Scan for the cell matching the given text and deliver its [X, Y] coordinate at center. 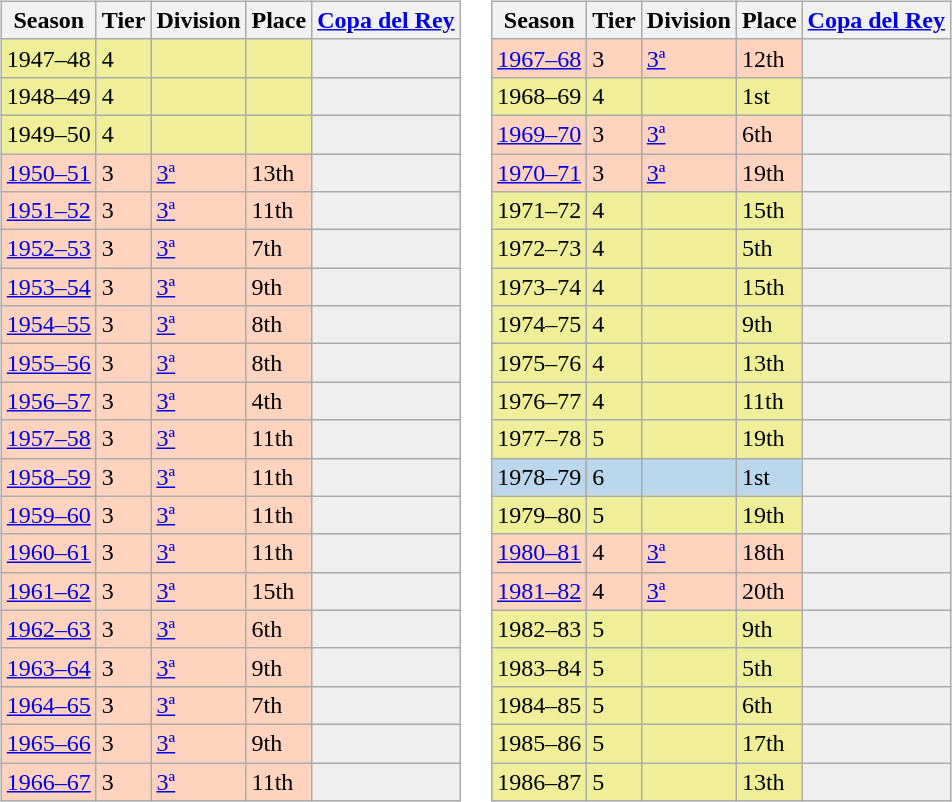
1957–58 [48, 439]
1975–76 [540, 363]
4th [279, 401]
1967–68 [540, 58]
1954–55 [48, 325]
1949–50 [48, 134]
1980–81 [540, 553]
1973–74 [540, 287]
1972–73 [540, 249]
1953–54 [48, 287]
1971–72 [540, 211]
1950–51 [48, 173]
1959–60 [48, 515]
1981–82 [540, 591]
1977–78 [540, 439]
1956–57 [48, 401]
1970–71 [540, 173]
1982–83 [540, 629]
1974–75 [540, 325]
1960–61 [48, 553]
20th [769, 591]
1961–62 [48, 591]
1966–67 [48, 781]
1968–69 [540, 96]
1986–87 [540, 781]
6 [614, 477]
1969–70 [540, 134]
12th [769, 58]
1948–49 [48, 96]
1958–59 [48, 477]
1979–80 [540, 515]
1984–85 [540, 705]
1952–53 [48, 249]
1955–56 [48, 363]
17th [769, 743]
18th [769, 553]
1976–77 [540, 401]
1964–65 [48, 705]
1978–79 [540, 477]
1962–63 [48, 629]
1963–64 [48, 667]
1965–66 [48, 743]
1947–48 [48, 58]
1983–84 [540, 667]
1951–52 [48, 211]
1985–86 [540, 743]
